Scan for the cell matching the given text and deliver its (X, Y) coordinate at center. 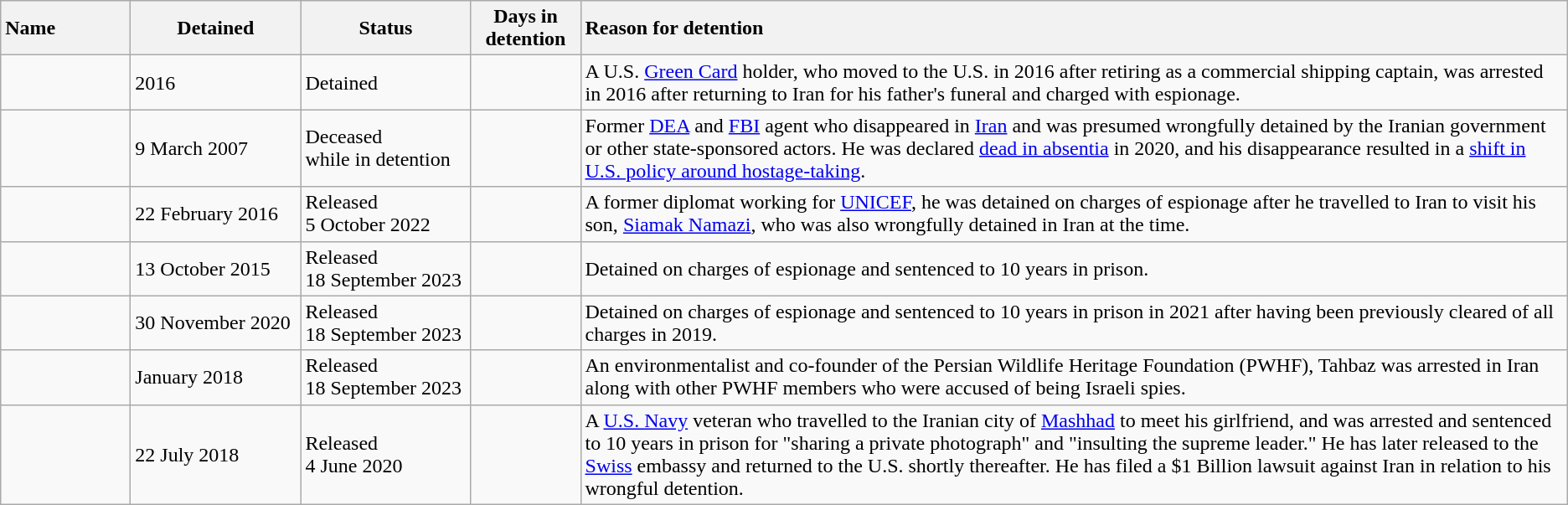
Deceased while in detention (385, 148)
Reason for detention (1074, 28)
2016 (216, 82)
Detained on charges of espionage and sentenced to 10 years in prison. (1074, 268)
Name (65, 28)
Detained on charges of espionage and sentenced to 10 years in prison in 2021 after having been previously cleared of all charges in 2019. (1074, 323)
30 November 2020 (216, 323)
Released 4 June 2020 (385, 454)
22 July 2018 (216, 454)
22 February 2016 (216, 214)
Released 5 October 2022 (385, 214)
Status (385, 28)
January 2018 (216, 377)
9 March 2007 (216, 148)
13 October 2015 (216, 268)
Days in detention (526, 28)
